Return the [x, y] coordinate for the center point of the cell that contains the specified text.  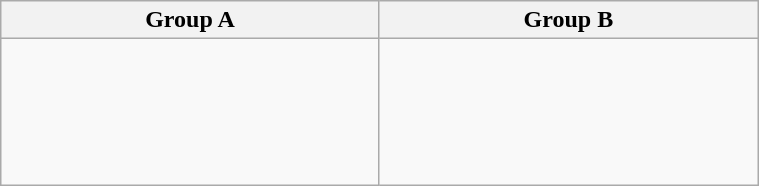
Group A [190, 20]
Group B [568, 20]
